Extract the [x, y] coordinate from the center of the cell holding the provided text.  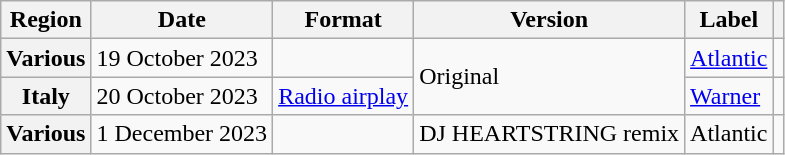
1 December 2023 [182, 134]
Label [729, 20]
Radio airplay [344, 96]
19 October 2023 [182, 58]
DJ HEARTSTRING remix [550, 134]
20 October 2023 [182, 96]
Warner [729, 96]
Date [182, 20]
Region [46, 20]
Original [550, 77]
Format [344, 20]
Version [550, 20]
Italy [46, 96]
